Determine the [x, y] coordinate at the center of the cell enclosing the given text.  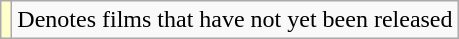
Denotes films that have not yet been released [235, 20]
